Search for the cell housing the specified text and yield its (x, y) center coordinate. 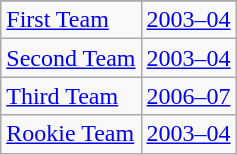
Third Team (71, 96)
Rookie Team (71, 134)
Second Team (71, 58)
2006–07 (188, 96)
First Team (71, 20)
